Determine the (X, Y) coordinate at the center of the cell enclosing the given text.  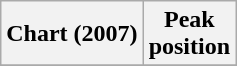
Chart (2007) (72, 34)
Peakposition (189, 34)
